Detect which cell encompasses the target text, then output its (x, y) center coordinate. 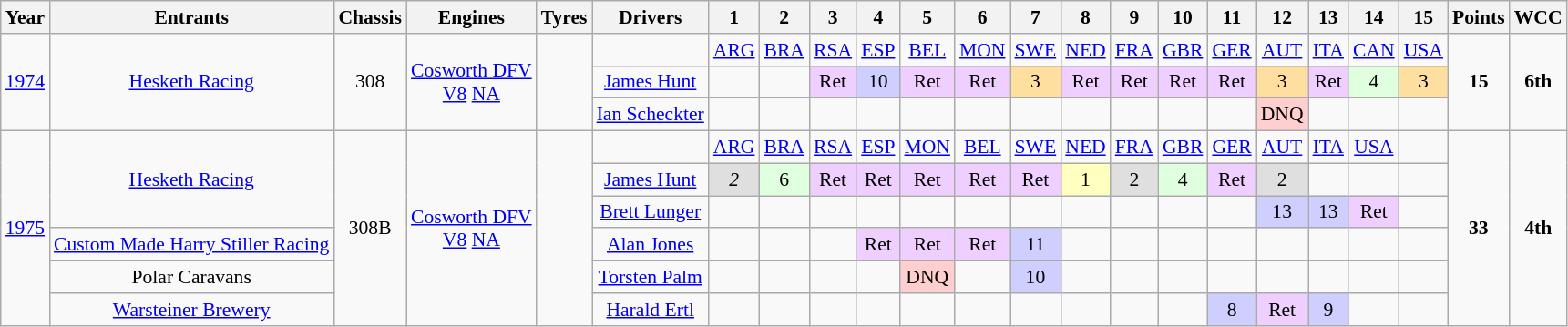
WCC (1538, 17)
7 (1036, 17)
Entrants (191, 17)
33 (1479, 229)
Drivers (651, 17)
Polar Caravans (191, 277)
Warsteiner Brewery (191, 310)
1975 (26, 229)
CAN (1374, 50)
Chassis (370, 17)
1974 (26, 82)
Ian Scheckter (651, 115)
14 (1374, 17)
Custom Made Harry Stiller Racing (191, 245)
Tyres (565, 17)
Brett Lunger (651, 212)
4th (1538, 229)
Harald Ertl (651, 310)
Alan Jones (651, 245)
Torsten Palm (651, 277)
Engines (472, 17)
12 (1283, 17)
308B (370, 229)
5 (927, 17)
308 (370, 82)
Points (1479, 17)
Year (26, 17)
6th (1538, 82)
